Detect which cell encompasses the target text, then output its (x, y) center coordinate. 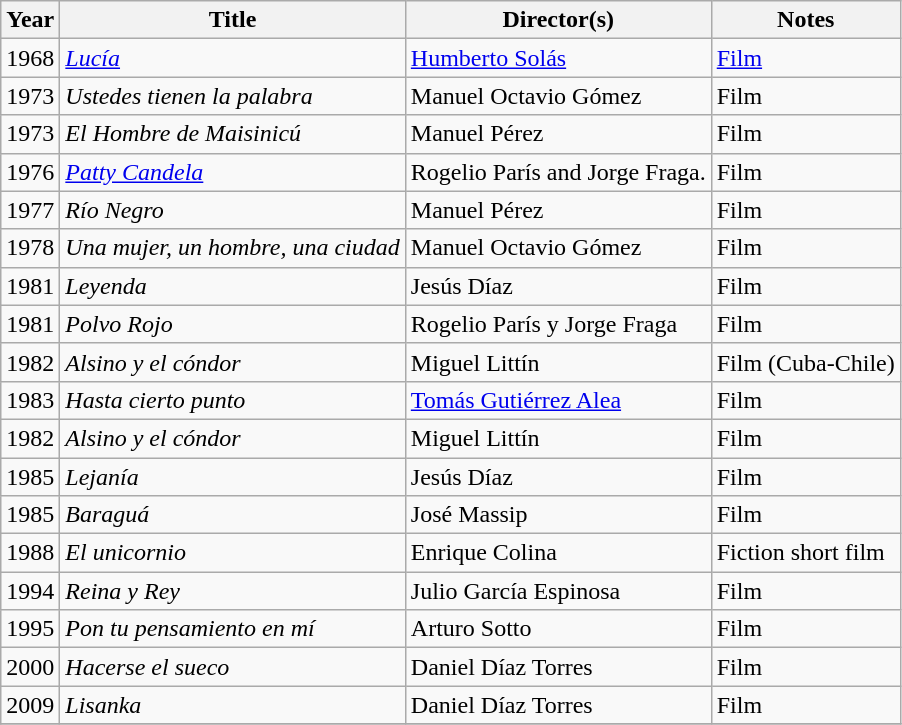
Ustedes tienen la palabra (232, 96)
Lisanka (232, 705)
El unicornio (232, 553)
Film (Cuba-Chile) (806, 362)
Rogelio París and Jorge Fraga. (558, 172)
Tomás Gutiérrez Alea (558, 400)
Patty Candela (232, 172)
Director(s) (558, 20)
1994 (30, 591)
Hasta cierto punto (232, 400)
1983 (30, 400)
Una mujer, un hombre, una ciudad (232, 248)
1977 (30, 210)
Arturo Sotto (558, 629)
1995 (30, 629)
Notes (806, 20)
El Hombre de Maisinicú (232, 134)
Hacerse el sueco (232, 667)
1976 (30, 172)
Lejanía (232, 477)
Lucía (232, 58)
Leyenda (232, 286)
2009 (30, 705)
Humberto Solás (558, 58)
Julio García Espinosa (558, 591)
1978 (30, 248)
Río Negro (232, 210)
Pon tu pensamiento en mí (232, 629)
Baraguá (232, 515)
Enrique Colina (558, 553)
Fiction short film (806, 553)
1988 (30, 553)
Reina y Rey (232, 591)
Rogelio París y Jorge Fraga (558, 324)
1968 (30, 58)
José Massip (558, 515)
Polvo Rojo (232, 324)
2000 (30, 667)
Title (232, 20)
Year (30, 20)
